Return (X, Y) of the center of cell containing provided text 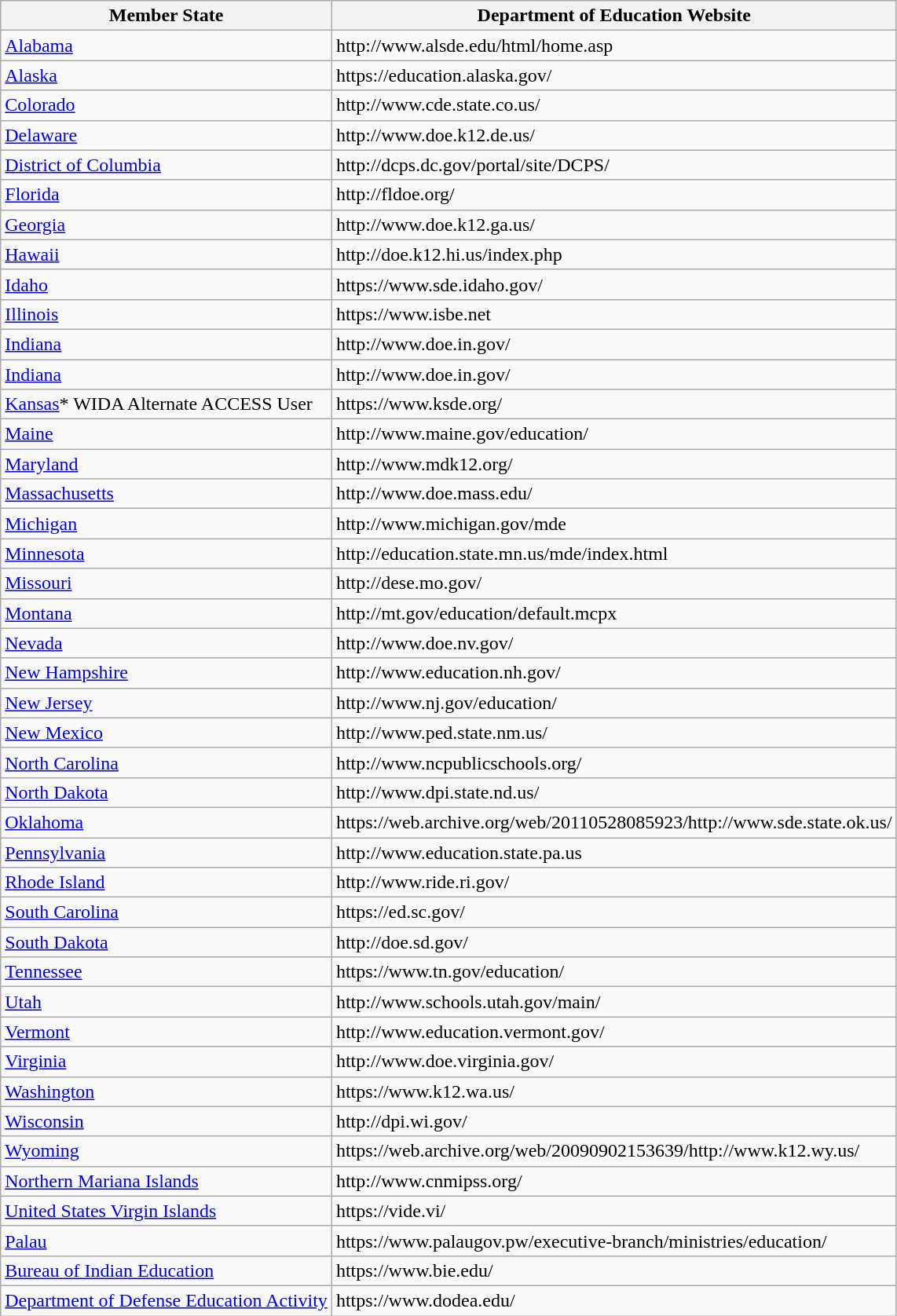
Oklahoma (167, 822)
https://www.ksde.org/ (614, 404)
http://www.ncpublicschools.org/ (614, 762)
Wisconsin (167, 1121)
http://www.ped.state.nm.us/ (614, 733)
Hawaii (167, 254)
Maine (167, 434)
http://doe.k12.hi.us/index.php (614, 254)
Minnesota (167, 554)
https://education.alaska.gov/ (614, 75)
Alaska (167, 75)
http://www.schools.utah.gov/main/ (614, 1002)
South Dakota (167, 942)
http://www.education.nh.gov/ (614, 673)
New Hampshire (167, 673)
https://www.dodea.edu/ (614, 1300)
Michigan (167, 524)
North Dakota (167, 792)
Rhode Island (167, 883)
Northern Mariana Islands (167, 1181)
http://www.ride.ri.gov/ (614, 883)
Nevada (167, 643)
Washington (167, 1091)
http://www.dpi.state.nd.us/ (614, 792)
http://www.doe.mass.edu/ (614, 494)
https://www.palaugov.pw/executive-branch/ministries/education/ (614, 1241)
https://vide.vi/ (614, 1211)
http://fldoe.org/ (614, 195)
Kansas* WIDA Alternate ACCESS User (167, 404)
Idaho (167, 284)
Maryland (167, 464)
https://www.tn.gov/education/ (614, 972)
Department of Defense Education Activity (167, 1300)
http://www.cnmipss.org/ (614, 1181)
District of Columbia (167, 165)
http://www.mdk12.org/ (614, 464)
New Jersey (167, 703)
Colorado (167, 105)
http://www.education.vermont.gov/ (614, 1032)
http://dpi.wi.gov/ (614, 1121)
Missouri (167, 583)
Utah (167, 1002)
New Mexico (167, 733)
Virginia (167, 1062)
Massachusetts (167, 494)
https://www.k12.wa.us/ (614, 1091)
http://www.alsde.edu/html/home.asp (614, 46)
Florida (167, 195)
http://doe.sd.gov/ (614, 942)
Pennsylvania (167, 852)
http://www.nj.gov/education/ (614, 703)
http://dese.mo.gov/ (614, 583)
https://web.archive.org/web/20090902153639/http://www.k12.wy.us/ (614, 1151)
http://www.maine.gov/education/ (614, 434)
Member State (167, 16)
http://dcps.dc.gov/portal/site/DCPS/ (614, 165)
http://www.doe.virginia.gov/ (614, 1062)
Tennessee (167, 972)
http://www.michigan.gov/mde (614, 524)
http://www.education.state.pa.us (614, 852)
https://www.sde.idaho.gov/ (614, 284)
http://education.state.mn.us/mde/index.html (614, 554)
South Carolina (167, 912)
Wyoming (167, 1151)
Alabama (167, 46)
http://www.doe.k12.de.us/ (614, 135)
Palau (167, 1241)
North Carolina (167, 762)
Department of Education Website (614, 16)
http://mt.gov/education/default.mcpx (614, 613)
https://ed.sc.gov/ (614, 912)
http://www.doe.nv.gov/ (614, 643)
Bureau of Indian Education (167, 1270)
https://www.isbe.net (614, 314)
Georgia (167, 225)
http://www.doe.k12.ga.us/ (614, 225)
Montana (167, 613)
Delaware (167, 135)
http://www.cde.state.co.us/ (614, 105)
Illinois (167, 314)
Vermont (167, 1032)
https://web.archive.org/web/20110528085923/http://www.sde.state.ok.us/ (614, 822)
https://www.bie.edu/ (614, 1270)
United States Virgin Islands (167, 1211)
